Find where the given text appears and provide that cell's center as [x, y] coordinate. 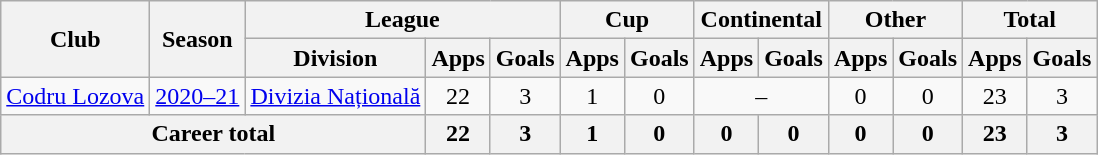
Continental [761, 20]
Cup [627, 20]
– [761, 96]
Total [1030, 20]
Club [76, 39]
Season [198, 39]
Division [336, 58]
Codru Lozova [76, 96]
Other [895, 20]
Career total [214, 134]
2020–21 [198, 96]
League [402, 20]
Divizia Națională [336, 96]
